Output the [x, y] coordinate of the center of the cell containing the given text.  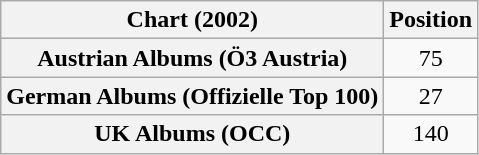
Chart (2002) [192, 20]
27 [431, 96]
Position [431, 20]
Austrian Albums (Ö3 Austria) [192, 58]
75 [431, 58]
German Albums (Offizielle Top 100) [192, 96]
UK Albums (OCC) [192, 134]
140 [431, 134]
